Detect which cell encompasses the target text, then output its [x, y] center coordinate. 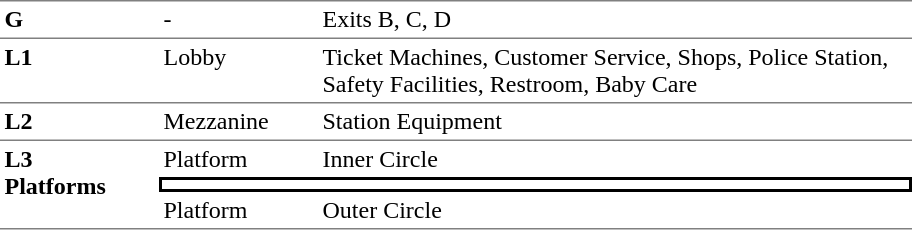
Lobby [238, 71]
L1 [80, 71]
- [238, 19]
Inner Circle [615, 159]
L3Platforms [80, 185]
Ticket Machines, Customer Service, Shops, Police Station, Safety Facilities, Restroom, Baby Care [615, 71]
Station Equipment [615, 123]
Outer Circle [615, 211]
Exits B, C, D [615, 19]
Mezzanine [238, 123]
L2 [80, 123]
G [80, 19]
